Scan for the cell matching the given text and deliver its (x, y) coordinate at center. 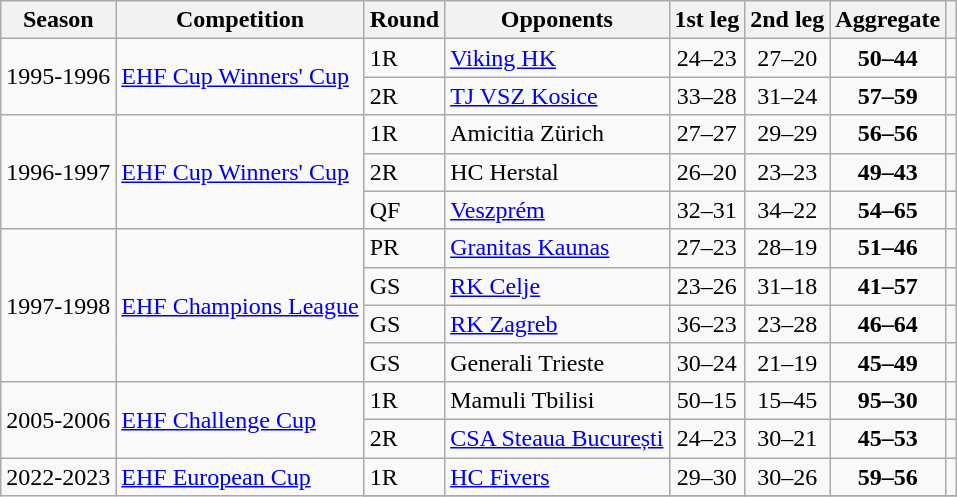
EHF Champions League (240, 305)
TJ VSZ Kosice (557, 96)
30–21 (788, 438)
30–26 (788, 477)
50–15 (707, 400)
EHF Challenge Cup (240, 419)
45–53 (888, 438)
59–56 (888, 477)
36–23 (707, 324)
CSA Steaua București (557, 438)
2022-2023 (58, 477)
2nd leg (788, 20)
34–22 (788, 210)
21–19 (788, 362)
23–26 (707, 286)
56–56 (888, 134)
1997-1998 (58, 305)
1996-1997 (58, 172)
PR (404, 248)
26–20 (707, 172)
27–27 (707, 134)
1995-1996 (58, 77)
Veszprém (557, 210)
1st leg (707, 20)
29–29 (788, 134)
HC Fivers (557, 477)
95–30 (888, 400)
2005-2006 (58, 419)
30–24 (707, 362)
29–30 (707, 477)
EHF European Cup (240, 477)
23–23 (788, 172)
27–23 (707, 248)
Viking HK (557, 58)
QF (404, 210)
RK Celje (557, 286)
50–44 (888, 58)
57–59 (888, 96)
33–28 (707, 96)
15–45 (788, 400)
RK Zagreb (557, 324)
Amicitia Zürich (557, 134)
45–49 (888, 362)
27–20 (788, 58)
Round (404, 20)
23–28 (788, 324)
Mamuli Tbilisi (557, 400)
46–64 (888, 324)
Season (58, 20)
Competition (240, 20)
28–19 (788, 248)
HC Herstal (557, 172)
51–46 (888, 248)
41–57 (888, 286)
54–65 (888, 210)
Generali Trieste (557, 362)
32–31 (707, 210)
Granitas Kaunas (557, 248)
Opponents (557, 20)
Aggregate (888, 20)
31–24 (788, 96)
31–18 (788, 286)
49–43 (888, 172)
